Detect which cell encompasses the target text, then output its (X, Y) center coordinate. 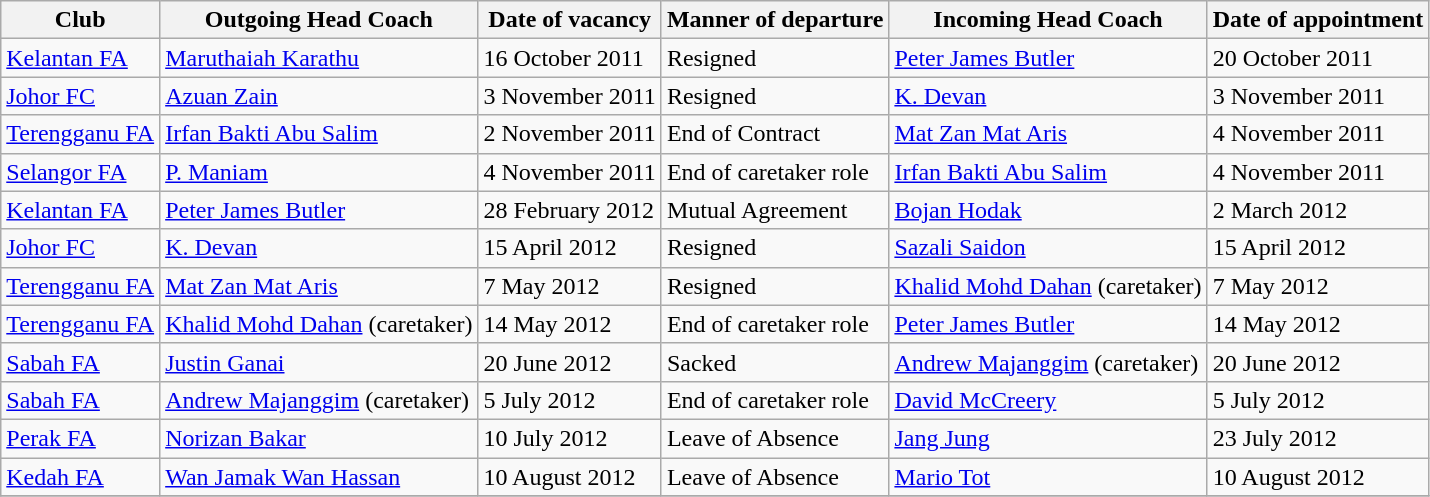
David McCreery (1048, 400)
23 July 2012 (1318, 438)
Kedah FA (80, 477)
28 February 2012 (570, 210)
Outgoing Head Coach (319, 20)
10 July 2012 (570, 438)
Bojan Hodak (1048, 210)
Norizan Bakar (319, 438)
Jang Jung (1048, 438)
Sazali Saidon (1048, 248)
20 October 2011 (1318, 58)
Incoming Head Coach (1048, 20)
Selangor FA (80, 172)
16 October 2011 (570, 58)
2 November 2011 (570, 134)
End of Contract (774, 134)
Manner of departure (774, 20)
Mario Tot (1048, 477)
Perak FA (80, 438)
Justin Ganai (319, 362)
Wan Jamak Wan Hassan (319, 477)
Date of appointment (1318, 20)
Mutual Agreement (774, 210)
Azuan Zain (319, 96)
P. Maniam (319, 172)
Club (80, 20)
Sacked (774, 362)
Date of vacancy (570, 20)
Maruthaiah Karathu (319, 58)
2 March 2012 (1318, 210)
